For the text-containing cell, return its midpoint in [x, y] coordinate format. 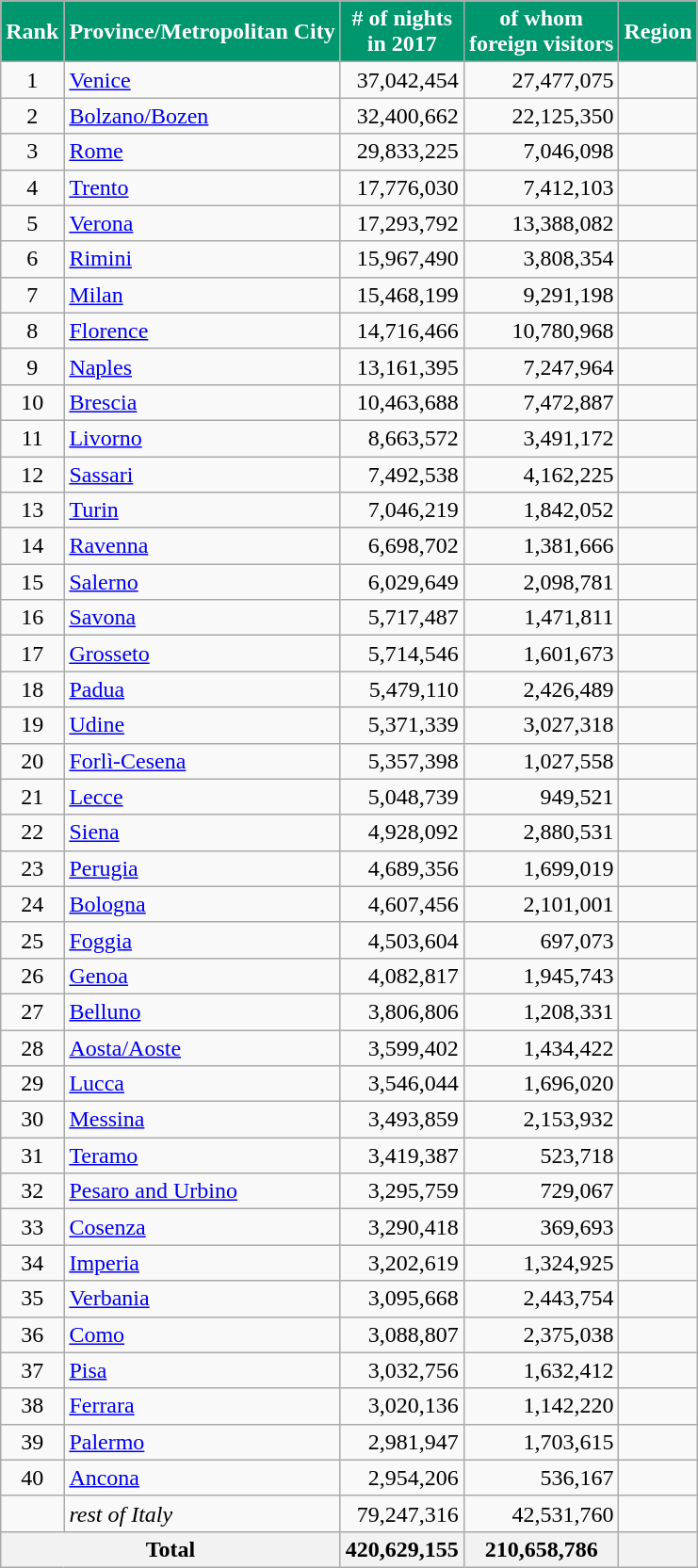
17 [32, 654]
Aosta/Aoste [202, 1048]
15 [32, 582]
Salerno [202, 582]
4,607,456 [401, 904]
Genoa [202, 976]
10 [32, 402]
2,101,001 [541, 904]
Imperia [202, 1263]
Florence [202, 331]
# of nights in 2017 [401, 32]
Ferrara [202, 1406]
2,981,947 [401, 1442]
1,324,925 [541, 1263]
Venice [202, 80]
Palermo [202, 1442]
16 [32, 618]
23 [32, 868]
30 [32, 1120]
Lucca [202, 1084]
11 [32, 438]
Milan [202, 295]
Pesaro and Urbino [202, 1191]
3,032,756 [401, 1370]
9 [32, 366]
Foggia [202, 940]
7,472,887 [541, 402]
Ravenna [202, 546]
3 [32, 152]
3,599,402 [401, 1048]
1,434,422 [541, 1048]
Teramo [202, 1156]
of whomforeign visitors [541, 32]
18 [32, 689]
369,693 [541, 1227]
Savona [202, 618]
4 [32, 187]
Total [171, 1549]
22,125,350 [541, 116]
Trento [202, 187]
1,696,020 [541, 1084]
36 [32, 1334]
28 [32, 1048]
5,717,487 [401, 618]
29,833,225 [401, 152]
949,521 [541, 797]
29 [32, 1084]
12 [32, 474]
19 [32, 725]
Verona [202, 223]
13,388,082 [541, 223]
6 [32, 259]
3,491,172 [541, 438]
33 [32, 1227]
5,357,398 [401, 761]
17,293,792 [401, 223]
3,020,136 [401, 1406]
4,689,356 [401, 868]
40 [32, 1478]
14,716,466 [401, 331]
31 [32, 1156]
7,046,219 [401, 510]
5,714,546 [401, 654]
Lecce [202, 797]
1,842,052 [541, 510]
22 [32, 832]
210,658,786 [541, 1549]
1,703,615 [541, 1442]
24 [32, 904]
5,048,739 [401, 797]
2,375,038 [541, 1334]
Messina [202, 1120]
2,426,489 [541, 689]
17,776,030 [401, 187]
21 [32, 797]
35 [32, 1299]
14 [32, 546]
Udine [202, 725]
1,601,673 [541, 654]
39 [32, 1442]
10,463,688 [401, 402]
7 [32, 295]
Ancona [202, 1478]
2,153,932 [541, 1120]
32,400,662 [401, 116]
2,954,206 [401, 1478]
8,663,572 [401, 438]
3,546,044 [401, 1084]
27,477,075 [541, 80]
6,698,702 [401, 546]
Rome [202, 152]
Grosseto [202, 654]
Rank [32, 32]
15,967,490 [401, 259]
8 [32, 331]
Turin [202, 510]
1,632,412 [541, 1370]
Perugia [202, 868]
3,419,387 [401, 1156]
Sassari [202, 474]
7,412,103 [541, 187]
697,073 [541, 940]
729,067 [541, 1191]
6,029,649 [401, 582]
7,247,964 [541, 366]
3,493,859 [401, 1120]
rest of Italy [202, 1513]
7,492,538 [401, 474]
5 [32, 223]
3,095,668 [401, 1299]
Rimini [202, 259]
10,780,968 [541, 331]
79,247,316 [401, 1513]
3,027,318 [541, 725]
Forlì-Cesena [202, 761]
25 [32, 940]
Brescia [202, 402]
37,042,454 [401, 80]
Padua [202, 689]
1,699,019 [541, 868]
Belluno [202, 1011]
1,027,558 [541, 761]
2,098,781 [541, 582]
26 [32, 976]
3,290,418 [401, 1227]
Naples [202, 366]
1,208,331 [541, 1011]
1,142,220 [541, 1406]
42,531,760 [541, 1513]
Bologna [202, 904]
Verbania [202, 1299]
4,162,225 [541, 474]
27 [32, 1011]
2 [32, 116]
13,161,395 [401, 366]
34 [32, 1263]
1,471,811 [541, 618]
7,046,098 [541, 152]
4,503,604 [401, 940]
13 [32, 510]
9,291,198 [541, 295]
523,718 [541, 1156]
32 [32, 1191]
Como [202, 1334]
20 [32, 761]
3,295,759 [401, 1191]
2,443,754 [541, 1299]
4,928,092 [401, 832]
Bolzano/Bozen [202, 116]
2,880,531 [541, 832]
5,371,339 [401, 725]
536,167 [541, 1478]
Cosenza [202, 1227]
3,088,807 [401, 1334]
420,629,155 [401, 1549]
5,479,110 [401, 689]
1,381,666 [541, 546]
37 [32, 1370]
1,945,743 [541, 976]
4,082,817 [401, 976]
3,806,806 [401, 1011]
Region [657, 32]
3,202,619 [401, 1263]
1 [32, 80]
Livorno [202, 438]
Province/Metropolitan City [202, 32]
Siena [202, 832]
3,808,354 [541, 259]
38 [32, 1406]
15,468,199 [401, 295]
Pisa [202, 1370]
